Identify which cell holds the provided text, then report its (x, y) central coordinate. 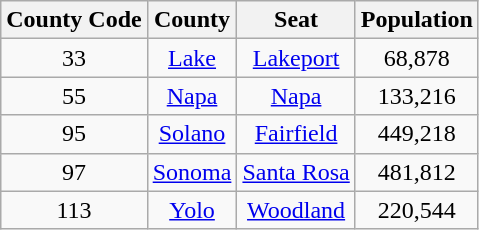
County (192, 20)
Solano (192, 134)
County Code (74, 20)
Yolo (192, 210)
113 (74, 210)
97 (74, 172)
Woodland (296, 210)
Sonoma (192, 172)
220,544 (416, 210)
33 (74, 58)
481,812 (416, 172)
Population (416, 20)
Lake (192, 58)
Santa Rosa (296, 172)
Fairfield (296, 134)
68,878 (416, 58)
133,216 (416, 96)
95 (74, 134)
449,218 (416, 134)
55 (74, 96)
Lakeport (296, 58)
Seat (296, 20)
